Locate the cell with the specified text and output its (X, Y) center coordinate. 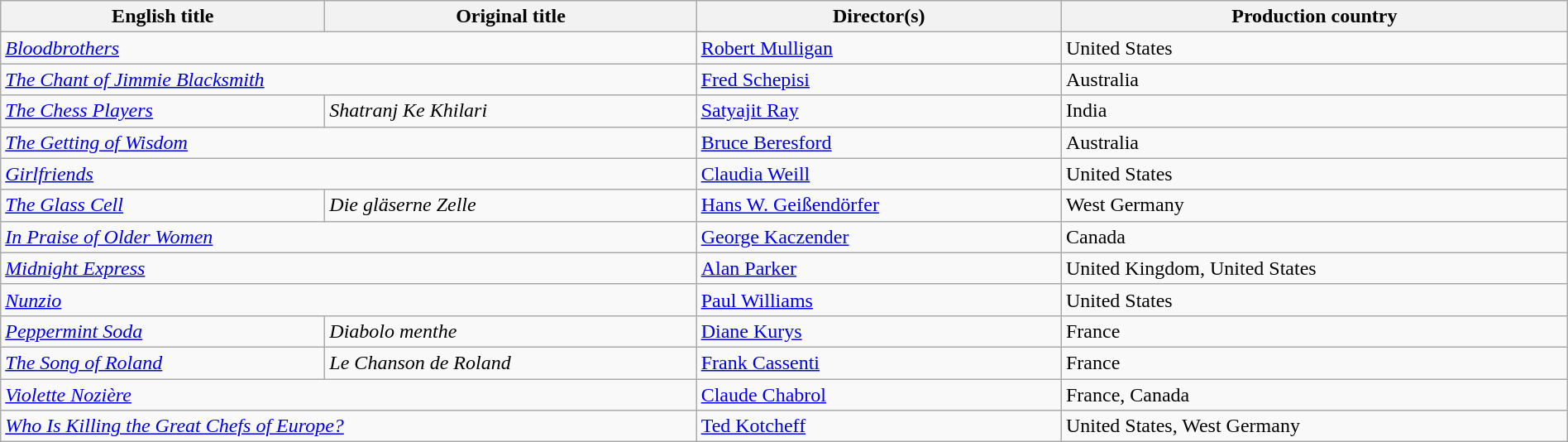
Production country (1314, 17)
United Kingdom, United States (1314, 268)
George Kaczender (878, 237)
English title (163, 17)
West Germany (1314, 205)
Paul Williams (878, 300)
In Praise of Older Women (349, 237)
Shatranj Ke Khilari (511, 111)
Girlfriends (349, 174)
The Getting of Wisdom (349, 142)
Peppermint Soda (163, 331)
Frank Cassenti (878, 363)
India (1314, 111)
Satyajit Ray (878, 111)
Fred Schepisi (878, 79)
France, Canada (1314, 395)
Original title (511, 17)
Claude Chabrol (878, 395)
Hans W. Geißendörfer (878, 205)
Director(s) (878, 17)
Die gläserne Zelle (511, 205)
The Song of Roland (163, 363)
Canada (1314, 237)
Bruce Beresford (878, 142)
Midnight Express (349, 268)
United States, West Germany (1314, 426)
Bloodbrothers (349, 48)
Violette Nozière (349, 395)
Nunzio (349, 300)
Ted Kotcheff (878, 426)
Diabolo menthe (511, 331)
Le Chanson de Roland (511, 363)
Robert Mulligan (878, 48)
Claudia Weill (878, 174)
The Chess Players (163, 111)
Who Is Killing the Great Chefs of Europe? (349, 426)
The Chant of Jimmie Blacksmith (349, 79)
The Glass Cell (163, 205)
Alan Parker (878, 268)
Diane Kurys (878, 331)
